Locate the cell with the specified text and output its (x, y) center coordinate. 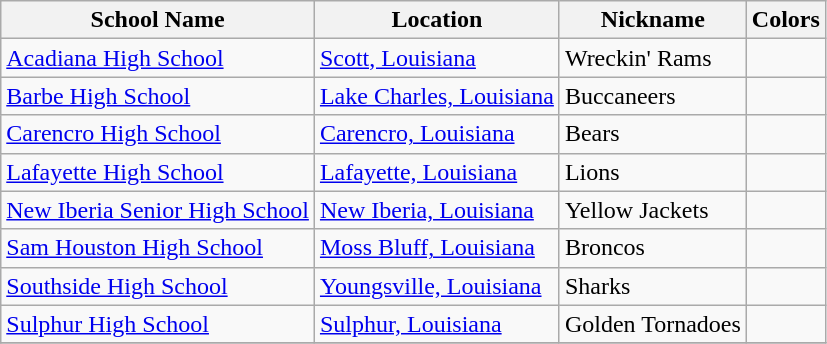
Acadiana High School (158, 58)
New Iberia Senior High School (158, 210)
Location (436, 20)
Yellow Jackets (652, 210)
Barbe High School (158, 96)
Sharks (652, 286)
Lafayette, Louisiana (436, 172)
Bears (652, 134)
Carencro, Louisiana (436, 134)
Sam Houston High School (158, 248)
Sulphur High School (158, 324)
Sulphur, Louisiana (436, 324)
Buccaneers (652, 96)
Nickname (652, 20)
Lake Charles, Louisiana (436, 96)
Moss Bluff, Louisiana (436, 248)
Lafayette High School (158, 172)
Golden Tornadoes (652, 324)
Carencro High School (158, 134)
New Iberia, Louisiana (436, 210)
Scott, Louisiana (436, 58)
Lions (652, 172)
School Name (158, 20)
Youngsville, Louisiana (436, 286)
Colors (786, 20)
Southside High School (158, 286)
Broncos (652, 248)
Wreckin' Rams (652, 58)
